Return the (X, Y) coordinate for the center point of the cell that contains the specified text.  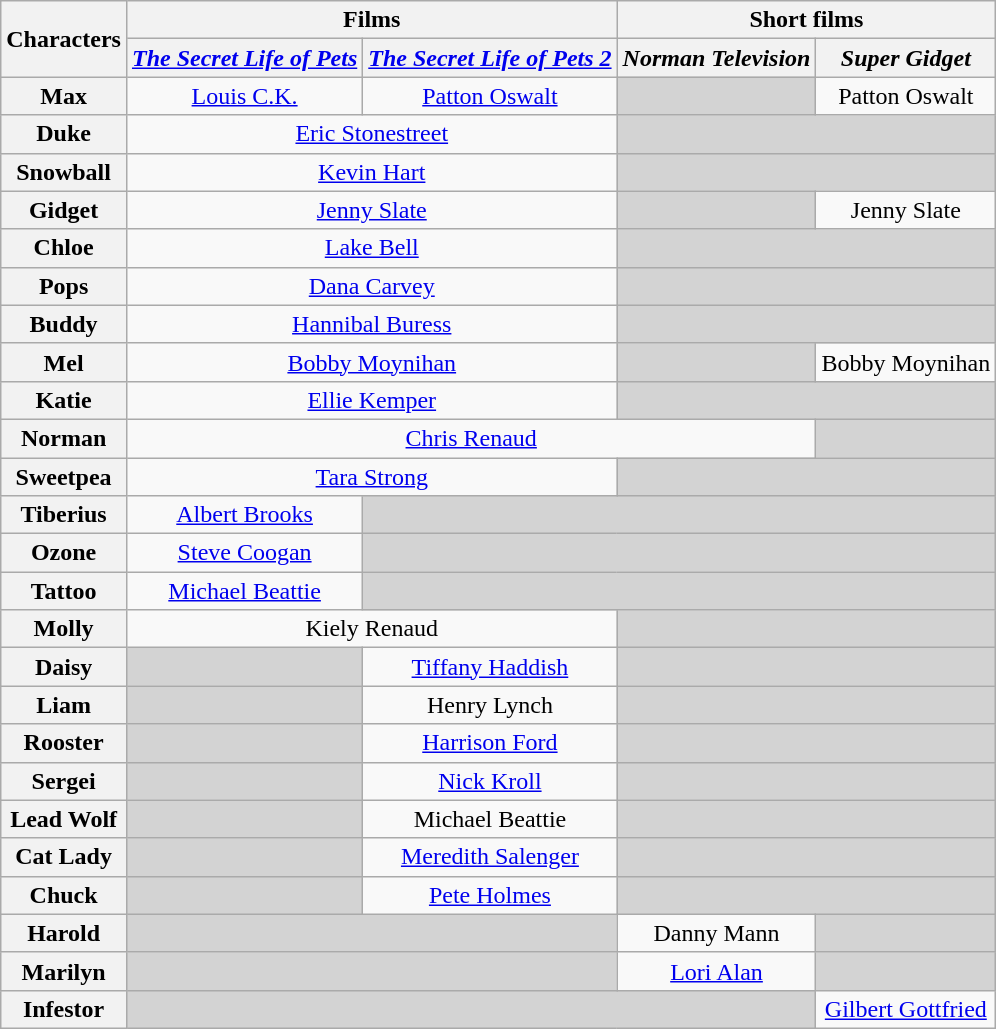
Katie (64, 400)
Eric Stonestreet (372, 134)
Max (64, 96)
Films (372, 20)
Snowball (64, 172)
Ellie Kemper (372, 400)
Lori Alan (716, 971)
Gilbert Gottfried (906, 1009)
Gidget (64, 210)
Duke (64, 134)
The Secret Life of Pets 2 (490, 58)
Cat Lady (64, 857)
Hannibal Buress (372, 324)
The Secret Life of Pets (244, 58)
Tiffany Haddish (490, 667)
Louis C.K. (244, 96)
Harold (64, 933)
Short films (806, 20)
Henry Lynch (490, 705)
Danny Mann (716, 933)
Characters (64, 39)
Kiely Renaud (372, 629)
Chuck (64, 895)
Marilyn (64, 971)
Tara Strong (372, 477)
Meredith Salenger (490, 857)
Nick Kroll (490, 781)
Steve Coogan (244, 553)
Sweetpea (64, 477)
Chris Renaud (471, 438)
Harrison Ford (490, 743)
Mel (64, 362)
Rooster (64, 743)
Super Gidget (906, 58)
Tiberius (64, 515)
Tattoo (64, 591)
Kevin Hart (372, 172)
Chloe (64, 248)
Sergei (64, 781)
Lake Bell (372, 248)
Daisy (64, 667)
Pops (64, 286)
Liam (64, 705)
Ozone (64, 553)
Infestor (64, 1009)
Norman (64, 438)
Buddy (64, 324)
Pete Holmes (490, 895)
Molly (64, 629)
Dana Carvey (372, 286)
Albert Brooks (244, 515)
Norman Television (716, 58)
Lead Wolf (64, 819)
